Identify which cell holds the provided text, then report its [x, y] central coordinate. 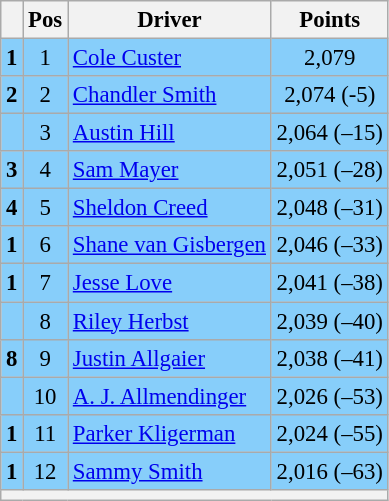
Driver [170, 20]
Shane van Gisbergen [170, 245]
12 [46, 471]
Austin Hill [170, 133]
Riley Herbst [170, 321]
Sheldon Creed [170, 208]
Jesse Love [170, 283]
2,046 (–33) [330, 245]
10 [46, 396]
2,038 (–41) [330, 358]
Sammy Smith [170, 471]
Parker Kligerman [170, 433]
Cole Custer [170, 58]
2,048 (–31) [330, 208]
2,064 (–15) [330, 133]
2,039 (–40) [330, 321]
Chandler Smith [170, 95]
2,016 (–63) [330, 471]
Points [330, 20]
2,051 (–28) [330, 170]
2,041 (–38) [330, 283]
Pos [46, 20]
A. J. Allmendinger [170, 396]
9 [46, 358]
Sam Mayer [170, 170]
7 [46, 283]
2,074 (-5) [330, 95]
2,026 (–53) [330, 396]
2,079 [330, 58]
11 [46, 433]
6 [46, 245]
Justin Allgaier [170, 358]
5 [46, 208]
2,024 (–55) [330, 433]
